Locate the cell with the specified text and output its [x, y] center coordinate. 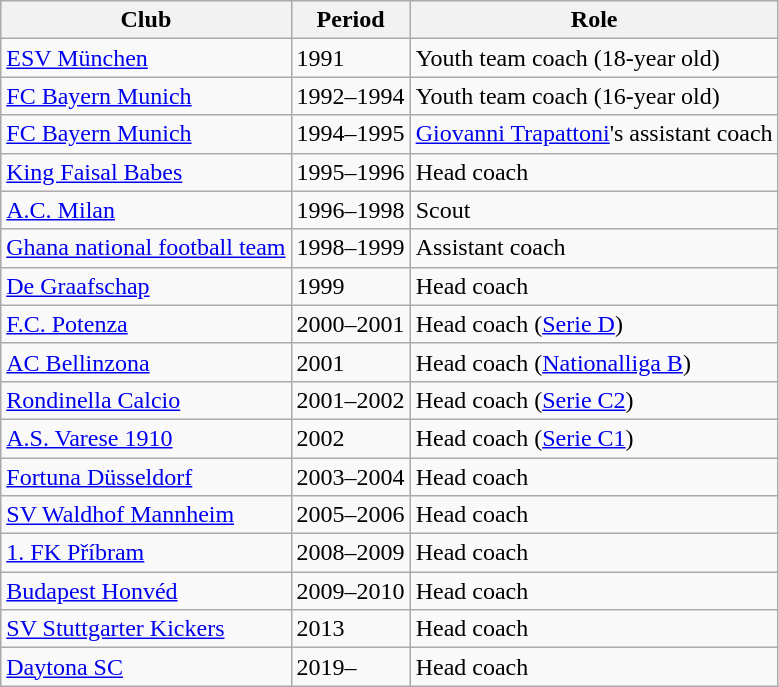
1995–1996 [350, 172]
Head coach (Nationalliga B) [594, 362]
Ghana national football team [146, 248]
Head coach (Serie C2) [594, 400]
2005–2006 [350, 515]
SV Stuttgarter Kickers [146, 629]
King Faisal Babes [146, 172]
Fortuna Düsseldorf [146, 477]
De Graafschap [146, 286]
ESV München [146, 58]
Assistant coach [594, 248]
1999 [350, 286]
1992–1994 [350, 96]
Daytona SC [146, 667]
2000–2001 [350, 324]
Giovanni Trapattoni's assistant coach [594, 134]
2001 [350, 362]
Budapest Honvéd [146, 591]
2019– [350, 667]
SV Waldhof Mannheim [146, 515]
Rondinella Calcio [146, 400]
Scout [594, 210]
F.C. Potenza [146, 324]
2002 [350, 438]
1. FK Příbram [146, 553]
1991 [350, 58]
Role [594, 20]
Club [146, 20]
A.S. Varese 1910 [146, 438]
Youth team coach (16-year old) [594, 96]
Period [350, 20]
1998–1999 [350, 248]
1996–1998 [350, 210]
2009–2010 [350, 591]
2008–2009 [350, 553]
1994–1995 [350, 134]
2003–2004 [350, 477]
2013 [350, 629]
Head coach (Serie C1) [594, 438]
Head coach (Serie D) [594, 324]
Youth team coach (18-year old) [594, 58]
2001–2002 [350, 400]
AC Bellinzona [146, 362]
A.C. Milan [146, 210]
